For the text-containing cell, return its midpoint in [x, y] coordinate format. 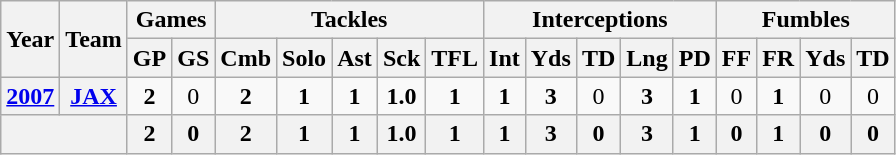
Int [505, 58]
JAX [94, 96]
Lng [647, 58]
Cmb [246, 58]
FF [736, 58]
Interceptions [600, 20]
GS [194, 58]
FR [778, 58]
Ast [355, 58]
Fumbles [806, 20]
Team [94, 39]
Tackles [350, 20]
PD [694, 58]
GP [149, 58]
2007 [30, 96]
Year [30, 39]
TFL [455, 58]
Games [170, 20]
Sck [401, 58]
Solo [304, 58]
